Provide the [X, Y] coordinate of the cell's center where the given text is located.  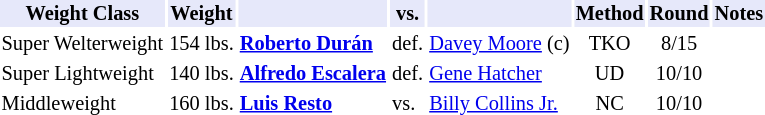
TKO [610, 44]
Weight [202, 14]
8/15 [679, 44]
140 lbs. [202, 74]
Round [679, 14]
UD [610, 74]
vs. [408, 14]
Super Welterweight [82, 44]
Weight Class [82, 14]
Alfredo Escalera [312, 74]
Method [610, 14]
154 lbs. [202, 44]
10/10 [679, 74]
Gene Hatcher [500, 74]
Super Lightweight [82, 74]
Notes [739, 14]
Davey Moore (c) [500, 44]
Roberto Durán [312, 44]
